Capture the cell that displays the provided text and extract its (x, y) central coordinate. 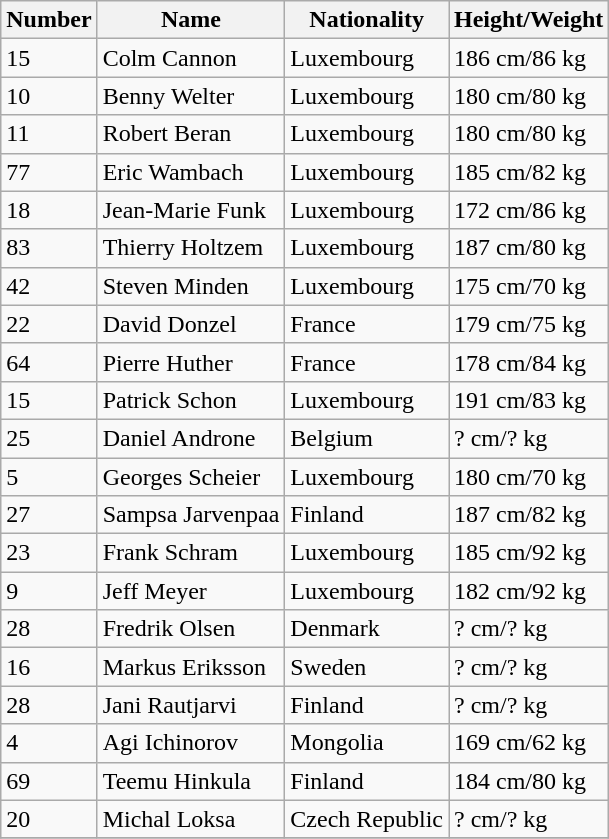
10 (49, 96)
23 (49, 553)
Colm Cannon (191, 58)
Denmark (367, 629)
Robert Beran (191, 134)
25 (49, 438)
180 cm/70 kg (528, 477)
187 cm/80 kg (528, 248)
20 (49, 819)
42 (49, 286)
185 cm/92 kg (528, 553)
Eric Wambach (191, 172)
Thierry Holtzem (191, 248)
77 (49, 172)
5 (49, 477)
9 (49, 591)
Teemu Hinkula (191, 781)
Pierre Huther (191, 362)
22 (49, 324)
172 cm/86 kg (528, 210)
11 (49, 134)
175 cm/70 kg (528, 286)
Belgium (367, 438)
4 (49, 743)
Fredrik Olsen (191, 629)
64 (49, 362)
Height/Weight (528, 20)
186 cm/86 kg (528, 58)
Number (49, 20)
187 cm/82 kg (528, 515)
27 (49, 515)
191 cm/83 kg (528, 400)
16 (49, 667)
Patrick Schon (191, 400)
Name (191, 20)
Georges Scheier (191, 477)
18 (49, 210)
Frank Schram (191, 553)
Michal Loksa (191, 819)
179 cm/75 kg (528, 324)
184 cm/80 kg (528, 781)
Jean-Marie Funk (191, 210)
Markus Eriksson (191, 667)
Daniel Androne (191, 438)
69 (49, 781)
83 (49, 248)
Benny Welter (191, 96)
Sweden (367, 667)
Agi Ichinorov (191, 743)
Nationality (367, 20)
182 cm/92 kg (528, 591)
178 cm/84 kg (528, 362)
Jani Rautjarvi (191, 705)
Jeff Meyer (191, 591)
169 cm/62 kg (528, 743)
185 cm/82 kg (528, 172)
Czech Republic (367, 819)
Steven Minden (191, 286)
David Donzel (191, 324)
Mongolia (367, 743)
Sampsa Jarvenpaa (191, 515)
